Detect which cell encompasses the target text, then output its [X, Y] center coordinate. 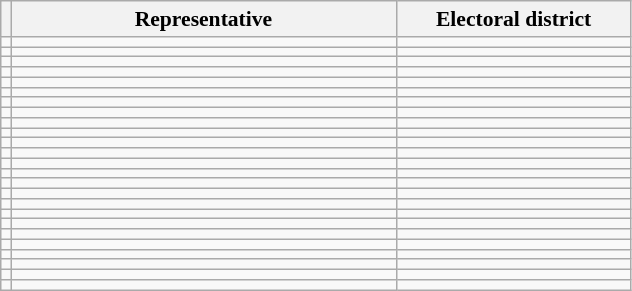
Electoral district [514, 19]
Representative [204, 19]
